Pinpoint the cell where the given text exists, returning its (x, y) midpoint coordinate. 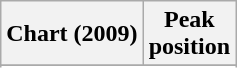
Peakposition (189, 34)
Chart (2009) (72, 34)
